Output the [X, Y] coordinate of the center of the cell containing the given text.  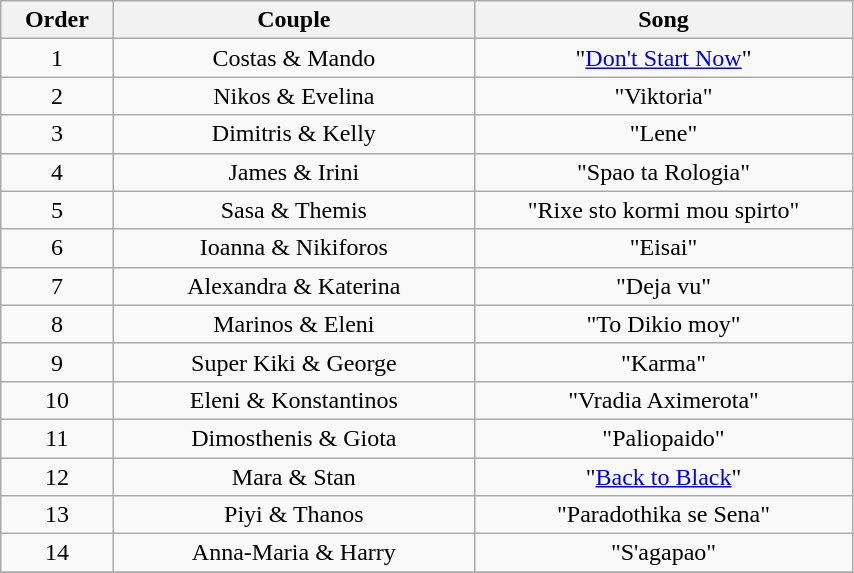
Super Kiki & George [294, 362]
"Back to Black" [664, 477]
Costas & Mando [294, 58]
"Eisai" [664, 248]
Mara & Stan [294, 477]
2 [57, 96]
Order [57, 20]
Ioanna & Nikiforos [294, 248]
Nikos & Evelina [294, 96]
Dimosthenis & Giota [294, 438]
9 [57, 362]
"Vradia Aximerota" [664, 400]
5 [57, 210]
James & Irini [294, 172]
14 [57, 553]
"To Dikio moy" [664, 324]
Eleni & Konstantinos [294, 400]
"Karma" [664, 362]
"Rixe sto kormi mou spirto" [664, 210]
"Don't Start Now" [664, 58]
13 [57, 515]
6 [57, 248]
Alexandra & Katerina [294, 286]
"Viktoria" [664, 96]
1 [57, 58]
"Paliopaido" [664, 438]
"S'agapao" [664, 553]
Sasa & Themis [294, 210]
"Deja vu" [664, 286]
"Lene" [664, 134]
"Spao ta Rologia" [664, 172]
11 [57, 438]
Dimitris & Kelly [294, 134]
Marinos & Eleni [294, 324]
4 [57, 172]
10 [57, 400]
Anna-Maria & Harry [294, 553]
7 [57, 286]
Piyi & Thanos [294, 515]
12 [57, 477]
3 [57, 134]
Song [664, 20]
Couple [294, 20]
"Paradothika se Sena" [664, 515]
8 [57, 324]
